Find where the given text appears and provide that cell's center as (x, y) coordinate. 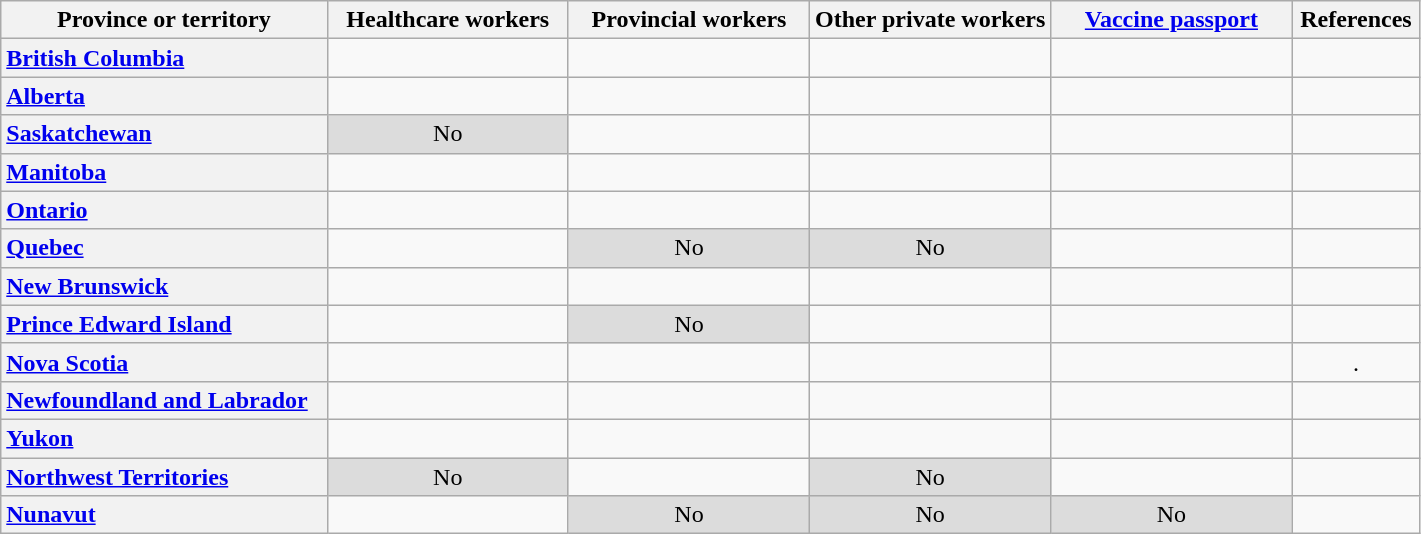
Nova Scotia (164, 362)
Yukon (164, 438)
Manitoba (164, 172)
Healthcare workers (448, 20)
Prince Edward Island (164, 324)
References (1356, 20)
Nunavut (164, 515)
Northwest Territories (164, 477)
New Brunswick (164, 286)
Saskatchewan (164, 134)
Vaccine passport (1172, 20)
Alberta (164, 96)
Province or territory (164, 20)
Quebec (164, 248)
Provincial workers (688, 20)
Other private workers (930, 20)
British Columbia (164, 58)
Ontario (164, 210)
Newfoundland and Labrador (164, 400)
. (1356, 362)
